Detect which cell encompasses the target text, then output its [X, Y] center coordinate. 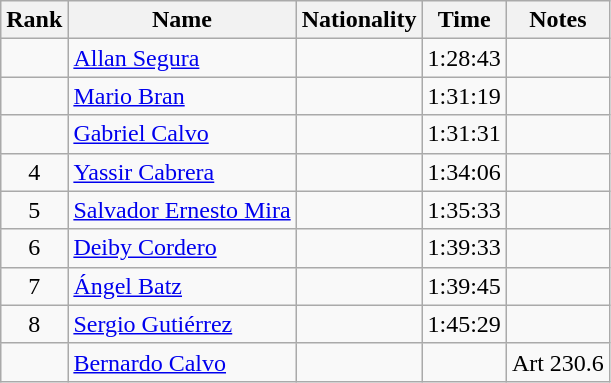
8 [34, 324]
Rank [34, 20]
Time [464, 20]
Yassir Cabrera [182, 172]
Ángel Batz [182, 286]
1:28:43 [464, 58]
Name [182, 20]
1:35:33 [464, 210]
Sergio Gutiérrez [182, 324]
1:31:19 [464, 96]
7 [34, 286]
1:45:29 [464, 324]
5 [34, 210]
1:39:45 [464, 286]
4 [34, 172]
Gabriel Calvo [182, 134]
Bernardo Calvo [182, 362]
1:39:33 [464, 248]
Art 230.6 [558, 362]
Salvador Ernesto Mira [182, 210]
Allan Segura [182, 58]
Notes [558, 20]
6 [34, 248]
1:31:31 [464, 134]
Mario Bran [182, 96]
1:34:06 [464, 172]
Deiby Cordero [182, 248]
Nationality [359, 20]
